Scan for the cell matching the given text and deliver its [X, Y] coordinate at center. 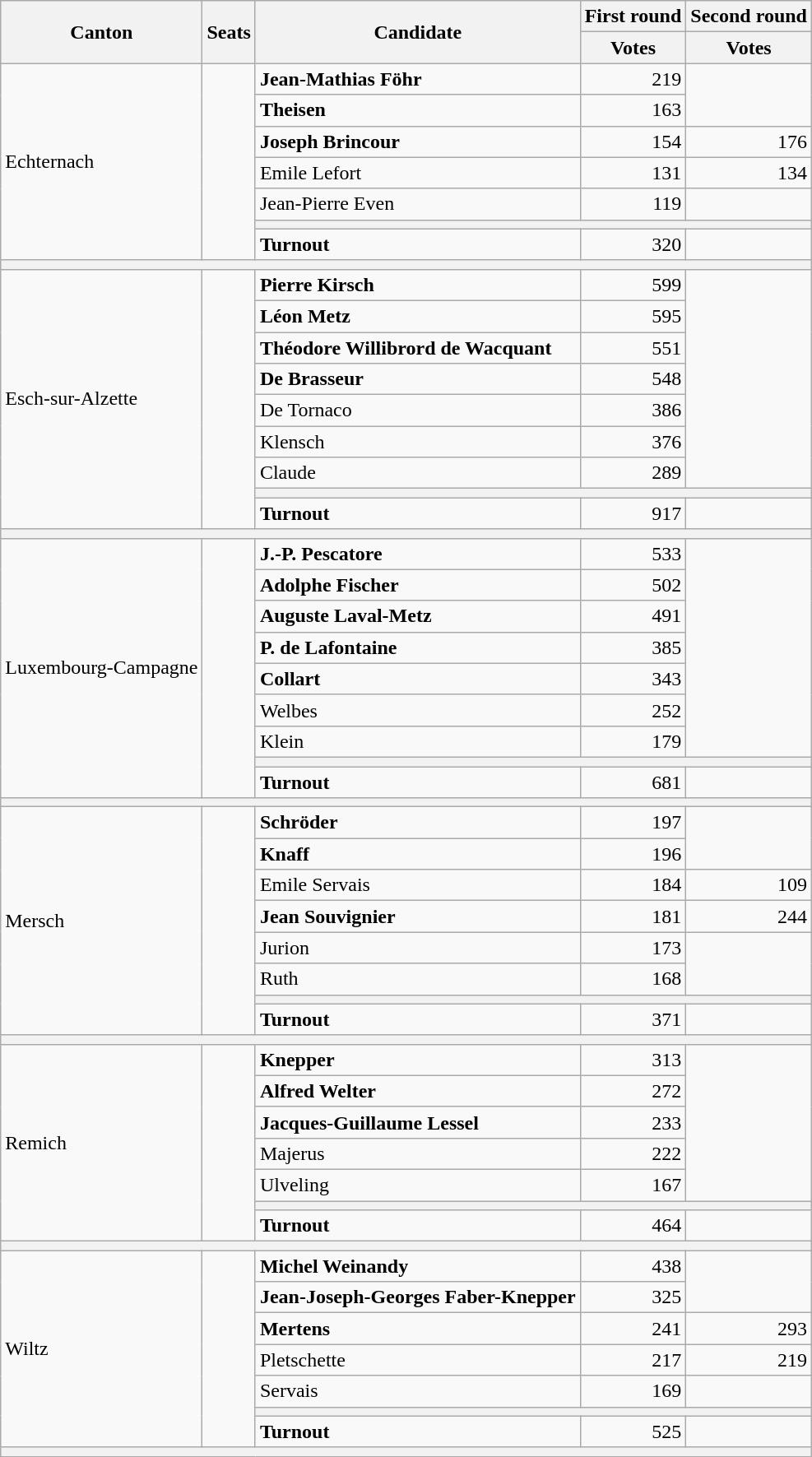
Majerus [418, 1153]
Jacques-Guillaume Lessel [418, 1122]
Knepper [418, 1060]
181 [633, 916]
Jean-Joseph-Georges Faber-Knepper [418, 1297]
252 [633, 710]
Collart [418, 679]
Claude [418, 473]
217 [633, 1360]
De Brasseur [418, 379]
Klein [418, 741]
Wiltz [102, 1349]
169 [633, 1391]
595 [633, 316]
Michel Weinandy [418, 1266]
320 [633, 244]
109 [749, 885]
Emile Lefort [418, 173]
376 [633, 442]
551 [633, 348]
Pletschette [418, 1360]
272 [633, 1091]
Adolphe Fischer [418, 585]
De Tornaco [418, 411]
Canton [102, 32]
Luxembourg-Campagne [102, 668]
154 [633, 142]
J.-P. Pescatore [418, 554]
196 [633, 854]
233 [633, 1122]
Welbes [418, 710]
Léon Metz [418, 316]
176 [749, 142]
222 [633, 1153]
Knaff [418, 854]
681 [633, 782]
Mertens [418, 1329]
Auguste Laval-Metz [418, 616]
131 [633, 173]
325 [633, 1297]
Remich [102, 1142]
599 [633, 285]
134 [749, 173]
Jean-Pierre Even [418, 204]
Candidate [418, 32]
502 [633, 585]
Emile Servais [418, 885]
Servais [418, 1391]
533 [633, 554]
289 [633, 473]
119 [633, 204]
464 [633, 1226]
P. de Lafontaine [418, 647]
Schröder [418, 823]
Ulveling [418, 1185]
Joseph Brincour [418, 142]
197 [633, 823]
244 [749, 916]
371 [633, 1019]
Second round [749, 16]
386 [633, 411]
548 [633, 379]
Pierre Kirsch [418, 285]
Ruth [418, 979]
167 [633, 1185]
163 [633, 110]
Jean-Mathias Föhr [418, 79]
438 [633, 1266]
Jurion [418, 948]
293 [749, 1329]
385 [633, 647]
491 [633, 616]
168 [633, 979]
Jean Souvignier [418, 916]
313 [633, 1060]
173 [633, 948]
525 [633, 1431]
Seats [229, 32]
Esch-sur-Alzette [102, 399]
First round [633, 16]
179 [633, 741]
Mersch [102, 921]
917 [633, 513]
Echternach [102, 161]
Theisen [418, 110]
184 [633, 885]
343 [633, 679]
Alfred Welter [418, 1091]
Théodore Willibrord de Wacquant [418, 348]
Klensch [418, 442]
241 [633, 1329]
